Locate the cell with the specified text and output its [x, y] center coordinate. 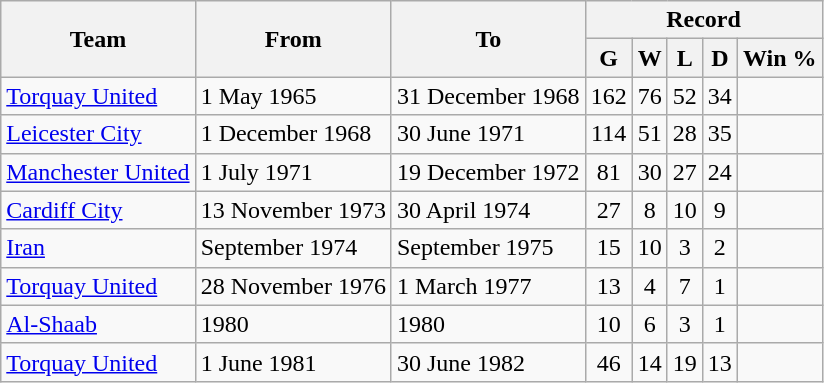
30 April 1974 [488, 210]
1 July 1971 [293, 172]
W [650, 58]
L [684, 58]
52 [684, 96]
1 May 1965 [293, 96]
Cardiff City [98, 210]
24 [720, 172]
13 November 1973 [293, 210]
Team [98, 39]
D [720, 58]
51 [650, 134]
114 [608, 134]
1 March 1977 [488, 286]
September 1975 [488, 248]
19 December 1972 [488, 172]
Win % [780, 58]
34 [720, 96]
30 June 1982 [488, 362]
Manchester United [98, 172]
1 December 1968 [293, 134]
7 [684, 286]
Leicester City [98, 134]
35 [720, 134]
G [608, 58]
8 [650, 210]
1 June 1981 [293, 362]
Record [704, 20]
September 1974 [293, 248]
2 [720, 248]
19 [684, 362]
From [293, 39]
81 [608, 172]
9 [720, 210]
Al-Shaab [98, 324]
162 [608, 96]
28 [684, 134]
46 [608, 362]
6 [650, 324]
76 [650, 96]
14 [650, 362]
30 [650, 172]
To [488, 39]
28 November 1976 [293, 286]
15 [608, 248]
Iran [98, 248]
30 June 1971 [488, 134]
4 [650, 286]
31 December 1968 [488, 96]
